From the cell containing the given text, extract its center point as (x, y) coordinate. 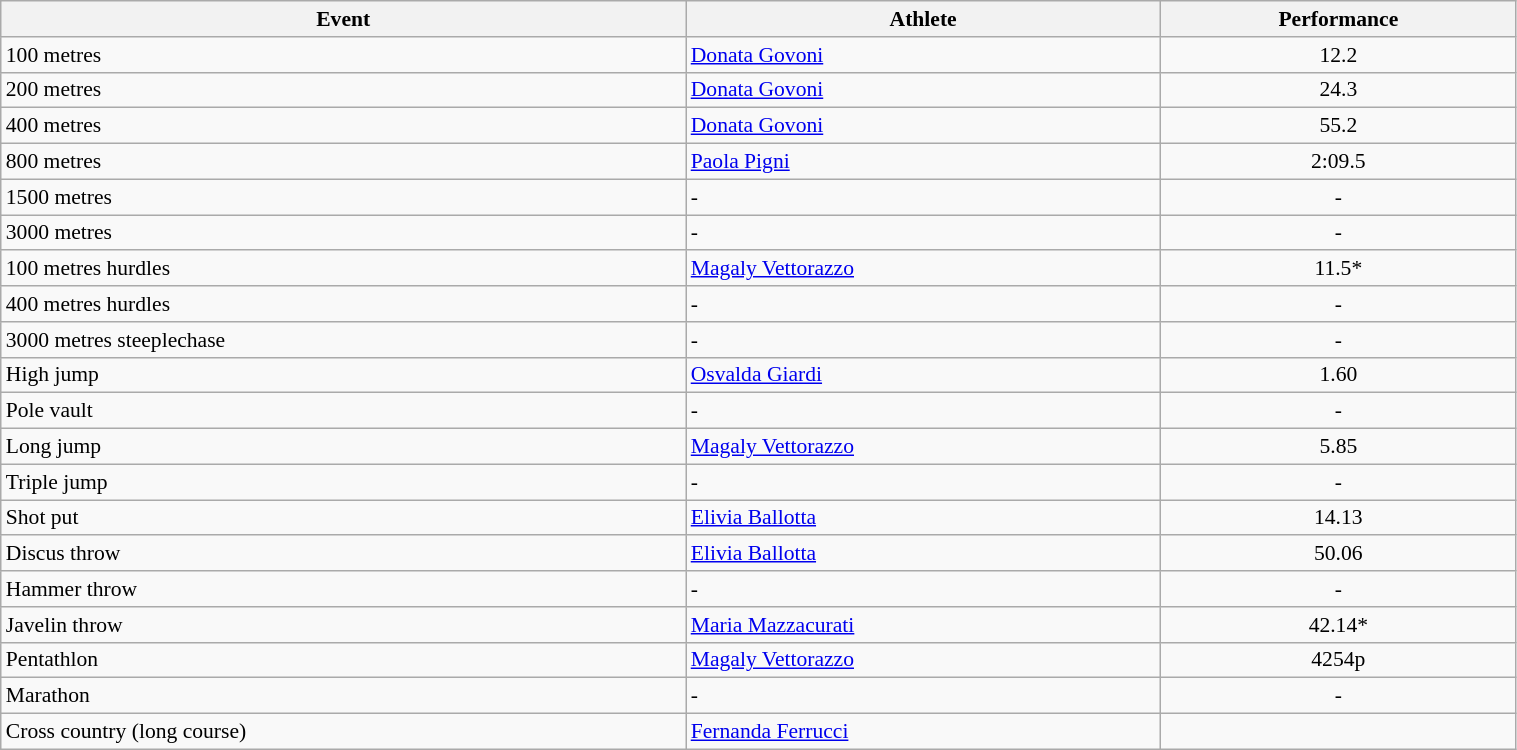
Paola Pigni (924, 162)
Athlete (924, 19)
5.85 (1338, 447)
1500 metres (344, 197)
High jump (344, 375)
3000 metres steeplechase (344, 340)
400 metres (344, 126)
100 metres hurdles (344, 269)
4254p (1338, 660)
Discus throw (344, 554)
50.06 (1338, 554)
Shot put (344, 518)
55.2 (1338, 126)
Hammer throw (344, 589)
Maria Mazzacurati (924, 625)
100 metres (344, 55)
Pentathlon (344, 660)
1.60 (1338, 375)
Event (344, 19)
Pole vault (344, 411)
24.3 (1338, 90)
Triple jump (344, 482)
Cross country (long course) (344, 732)
Performance (1338, 19)
Marathon (344, 696)
Fernanda Ferrucci (924, 732)
Javelin throw (344, 625)
2:09.5 (1338, 162)
400 metres hurdles (344, 304)
12.2 (1338, 55)
14.13 (1338, 518)
42.14* (1338, 625)
200 metres (344, 90)
800 metres (344, 162)
Osvalda Giardi (924, 375)
3000 metres (344, 233)
11.5* (1338, 269)
Long jump (344, 447)
